Return [x, y] of the center of cell containing provided text 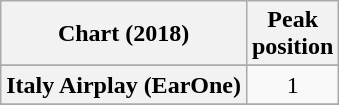
1 [292, 85]
Chart (2018) [124, 34]
Italy Airplay (EarOne) [124, 85]
Peakposition [292, 34]
